Output the (x, y) coordinate of the center of the cell containing the given text.  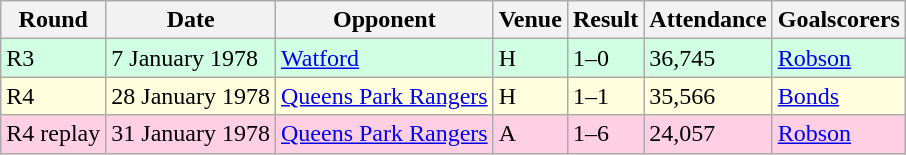
Bonds (838, 96)
Round (54, 20)
35,566 (708, 96)
Goalscorers (838, 20)
1–0 (605, 58)
1–6 (605, 134)
Result (605, 20)
7 January 1978 (191, 58)
Venue (530, 20)
A (530, 134)
Date (191, 20)
Attendance (708, 20)
24,057 (708, 134)
36,745 (708, 58)
Opponent (385, 20)
R3 (54, 58)
R4 replay (54, 134)
31 January 1978 (191, 134)
1–1 (605, 96)
R4 (54, 96)
28 January 1978 (191, 96)
Watford (385, 58)
